Return [x, y] of the center of cell containing provided text 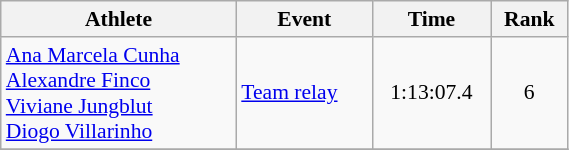
Rank [529, 19]
Ana Marcela Cunha Alexandre Finco Viviane Jungblut Diogo Villarinho [119, 93]
Time [431, 19]
Event [304, 19]
1:13:07.4 [431, 93]
Team relay [304, 93]
6 [529, 93]
Athlete [119, 19]
